Find where the given text appears and provide that cell's center as (x, y) coordinate. 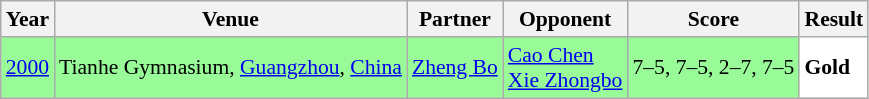
Zheng Bo (455, 68)
Year (28, 19)
Gold (834, 68)
Tianhe Gymnasium, Guangzhou, China (230, 68)
Score (713, 19)
7–5, 7–5, 2–7, 7–5 (713, 68)
Venue (230, 19)
Opponent (566, 19)
Result (834, 19)
2000 (28, 68)
Partner (455, 19)
Cao Chen Xie Zhongbo (566, 68)
